Scan for the cell matching the given text and deliver its [X, Y] coordinate at center. 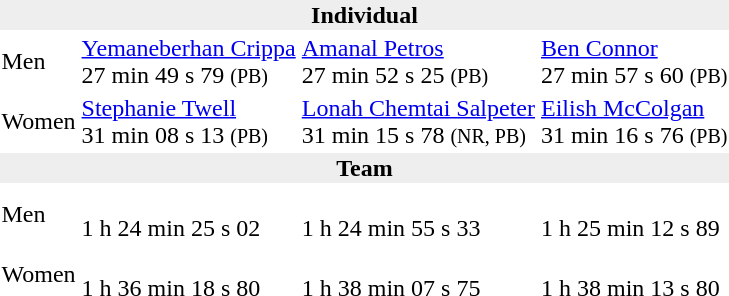
Stephanie Twell 31 min 08 s 13 (PB) [188, 122]
Yemaneberhan Crippa 27 min 49 s 79 (PB) [188, 62]
Amanal Petros 27 min 52 s 25 (PB) [418, 62]
Eilish McColgan 31 min 16 s 76 (PB) [634, 122]
Individual [364, 15]
Women [38, 122]
1 h 24 min 25 s 02 [188, 214]
Team [364, 168]
1 h 24 min 55 s 33 [418, 214]
Lonah Chemtai Salpeter 31 min 15 s 78 (NR, PB) [418, 122]
Ben Connor 27 min 57 s 60 (PB) [634, 62]
1 h 25 min 12 s 89 [634, 214]
